Extract the [x, y] coordinate from the center of the cell holding the provided text.  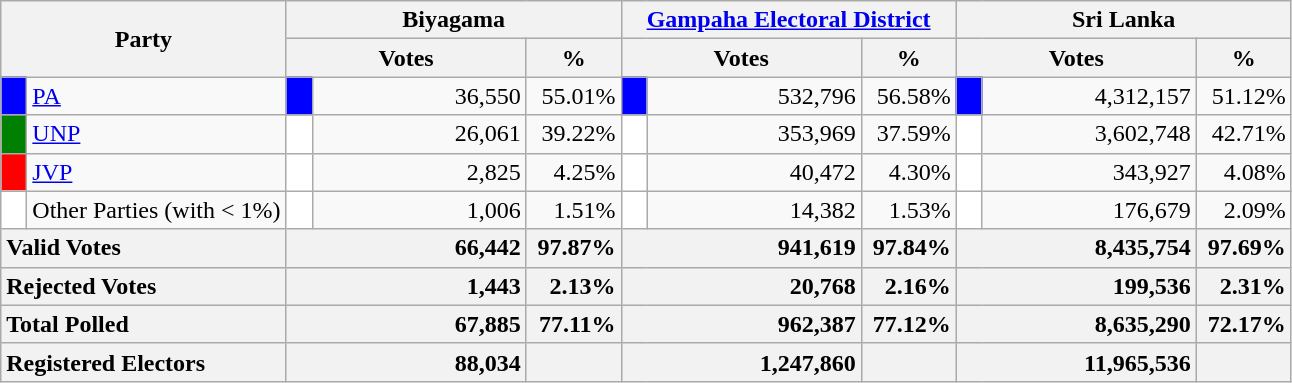
1.51% [574, 210]
Party [144, 39]
199,536 [1076, 286]
67,885 [406, 324]
2.09% [1244, 210]
Other Parties (with < 1%) [156, 210]
4.25% [574, 172]
1,443 [406, 286]
56.58% [908, 96]
77.12% [908, 324]
51.12% [1244, 96]
UNP [156, 134]
Biyagama [454, 20]
962,387 [741, 324]
14,382 [754, 210]
37.59% [908, 134]
72.17% [1244, 324]
1,006 [419, 210]
941,619 [741, 248]
Gampaha Electoral District [788, 20]
40,472 [754, 172]
97.84% [908, 248]
343,927 [1089, 172]
36,550 [419, 96]
2.13% [574, 286]
26,061 [419, 134]
Registered Electors [144, 362]
77.11% [574, 324]
88,034 [406, 362]
97.87% [574, 248]
4,312,157 [1089, 96]
66,442 [406, 248]
2.16% [908, 286]
532,796 [754, 96]
97.69% [1244, 248]
PA [156, 96]
353,969 [754, 134]
1.53% [908, 210]
176,679 [1089, 210]
20,768 [741, 286]
Rejected Votes [144, 286]
1,247,860 [741, 362]
11,965,536 [1076, 362]
39.22% [574, 134]
8,635,290 [1076, 324]
4.30% [908, 172]
Total Polled [144, 324]
8,435,754 [1076, 248]
55.01% [574, 96]
42.71% [1244, 134]
4.08% [1244, 172]
3,602,748 [1089, 134]
Sri Lanka [1124, 20]
2,825 [419, 172]
2.31% [1244, 286]
Valid Votes [144, 248]
JVP [156, 172]
